Detect which cell encompasses the target text, then output its [X, Y] center coordinate. 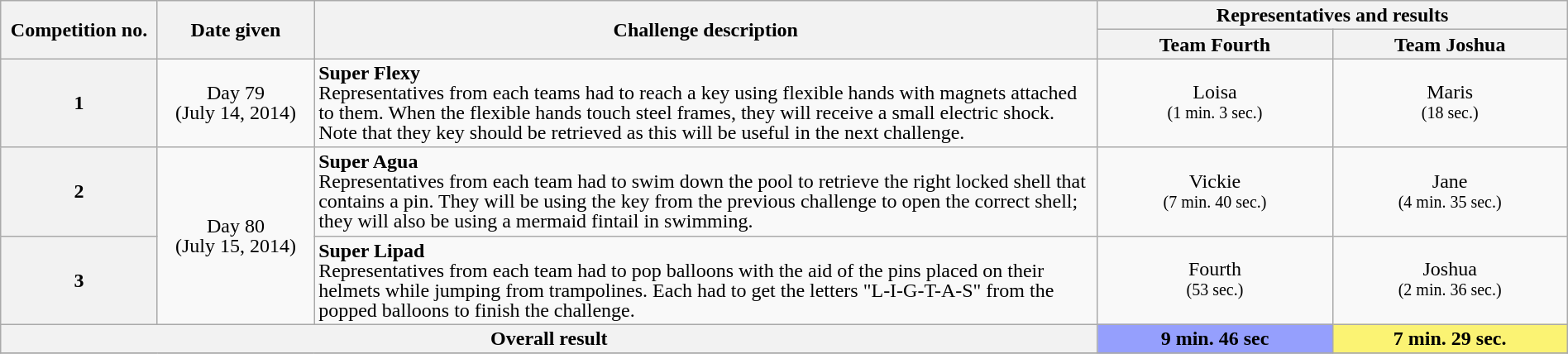
Jane(4 min. 35 sec.) [1450, 192]
Team Fourth [1215, 45]
7 min. 29 sec. [1450, 339]
Date given [235, 30]
9 min. 46 sec [1215, 339]
Fourth(53 sec.) [1215, 280]
Competition no. [79, 30]
Day 80(July 15, 2014) [235, 236]
Representatives and results [1332, 15]
Overall result [549, 339]
Joshua(2 min. 36 sec.) [1450, 280]
2 [79, 192]
Maris(18 sec.) [1450, 103]
1 [79, 103]
Loisa(1 min. 3 sec.) [1215, 103]
3 [79, 280]
Challenge description [706, 30]
Day 79(July 14, 2014) [235, 103]
Team Joshua [1450, 45]
Vickie(7 min. 40 sec.) [1215, 192]
